Determine the [X, Y] coordinate at the center of the cell enclosing the given text.  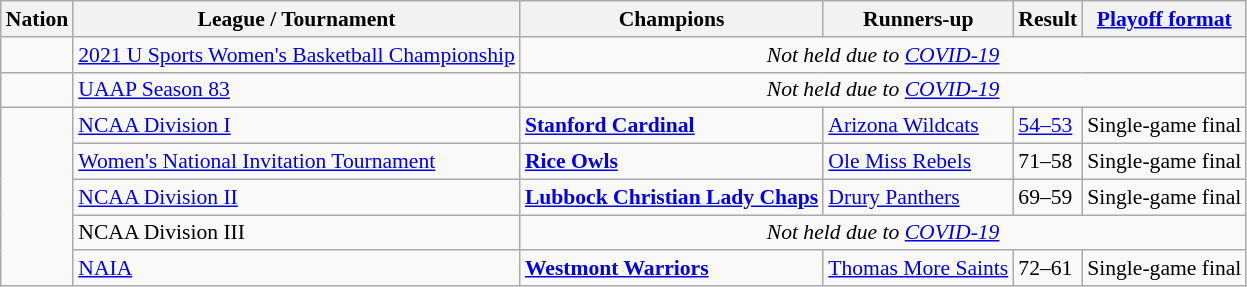
Lubbock Christian Lady Chaps [672, 197]
NCAA Division II [296, 197]
Playoff format [1164, 19]
71–58 [1048, 162]
Stanford Cardinal [672, 126]
NAIA [296, 269]
69–59 [1048, 197]
NCAA Division I [296, 126]
Arizona Wildcats [918, 126]
Drury Panthers [918, 197]
Result [1048, 19]
Runners-up [918, 19]
UAAP Season 83 [296, 90]
Ole Miss Rebels [918, 162]
NCAA Division III [296, 233]
Rice Owls [672, 162]
League / Tournament [296, 19]
Westmont Warriors [672, 269]
Women's National Invitation Tournament [296, 162]
54–53 [1048, 126]
Champions [672, 19]
Nation [37, 19]
Thomas More Saints [918, 269]
2021 U Sports Women's Basketball Championship [296, 55]
72–61 [1048, 269]
